Search for the cell housing the specified text and yield its [X, Y] center coordinate. 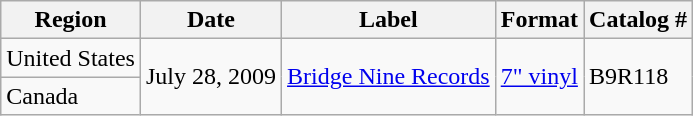
Format [539, 20]
Bridge Nine Records [389, 77]
Date [210, 20]
Catalog # [638, 20]
7" vinyl [539, 77]
United States [71, 58]
B9R118 [638, 77]
Canada [71, 96]
Region [71, 20]
Label [389, 20]
July 28, 2009 [210, 77]
